Identify which cell holds the provided text, then report its (X, Y) central coordinate. 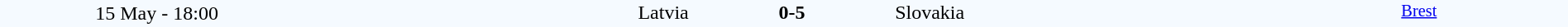
Latvia (501, 12)
0-5 (791, 12)
Brest (1419, 13)
15 May - 18:00 (157, 13)
Slovakia (1082, 12)
